Return [X, Y] of the center of cell containing provided text 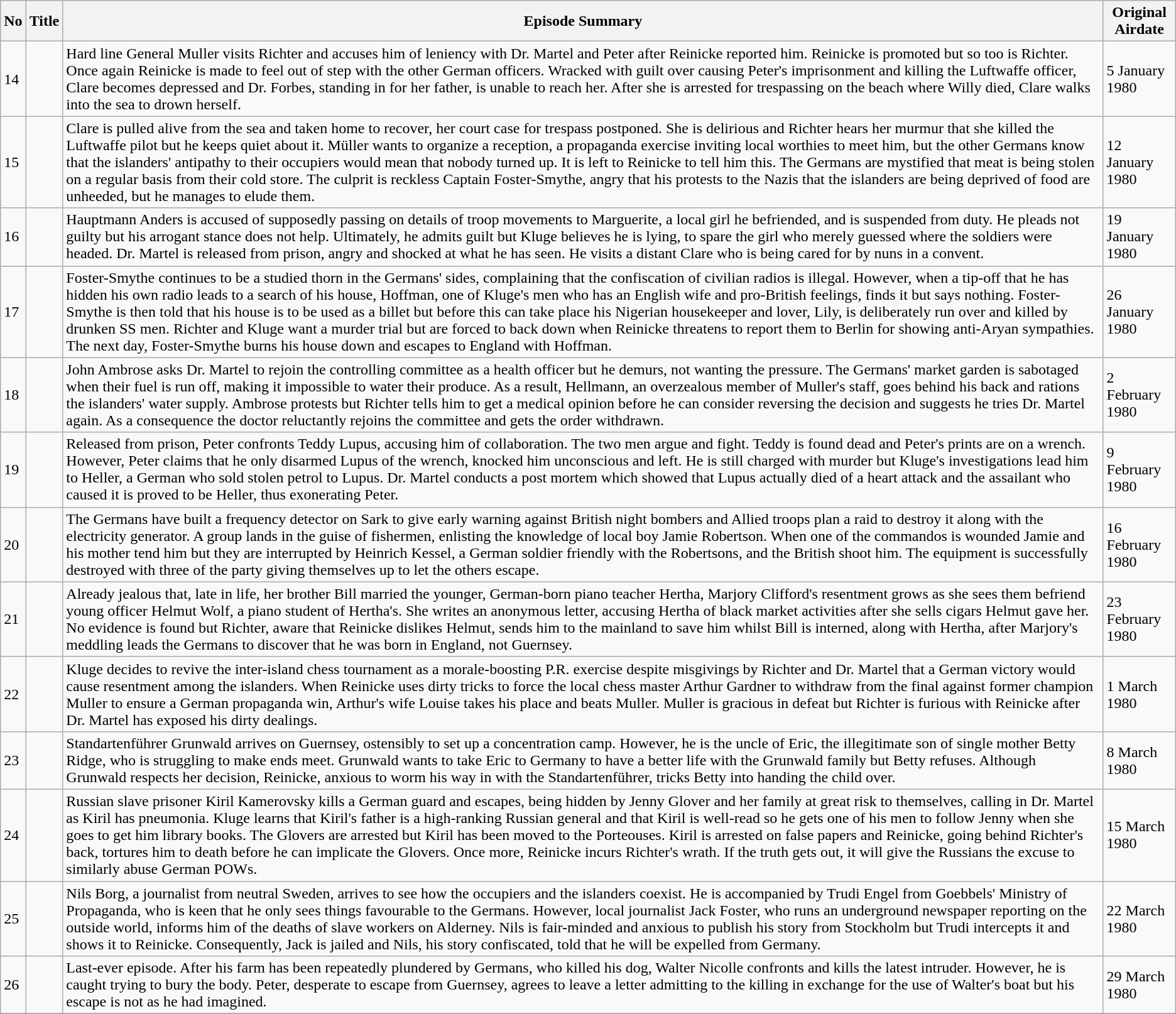
24 [13, 835]
19 [13, 470]
12 January 1980 [1140, 162]
14 [13, 79]
5 January 1980 [1140, 79]
19 January 1980 [1140, 237]
1 March 1980 [1140, 694]
22 [13, 694]
17 [13, 312]
Episode Summary [583, 21]
No [13, 21]
16 February 1980 [1140, 544]
Original Airdate [1140, 21]
21 [13, 619]
25 [13, 919]
Title [44, 21]
26 [13, 985]
26 January 1980 [1140, 312]
8 March 1980 [1140, 760]
2 February 1980 [1140, 395]
23 February 1980 [1140, 619]
22 March 1980 [1140, 919]
15 [13, 162]
9 February 1980 [1140, 470]
16 [13, 237]
15 March 1980 [1140, 835]
23 [13, 760]
18 [13, 395]
20 [13, 544]
29 March 1980 [1140, 985]
